Identify which cell holds the provided text, then report its (X, Y) central coordinate. 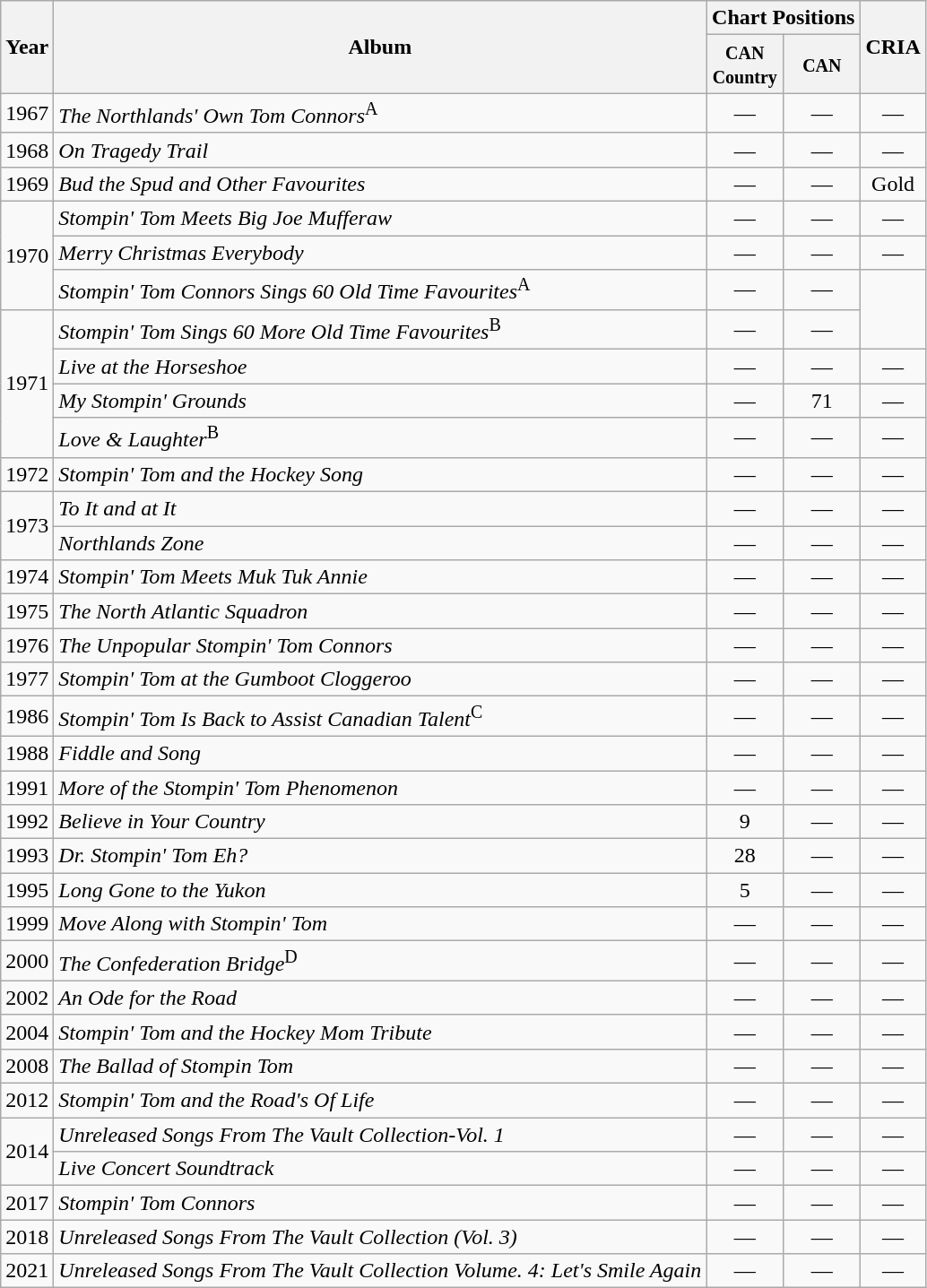
1970 (27, 256)
1972 (27, 474)
2008 (27, 1067)
Stompin' Tom and the Hockey Mom Tribute (380, 1032)
Chart Positions (784, 18)
Stompin' Tom Meets Muk Tuk Annie (380, 577)
1971 (27, 384)
5 (745, 890)
Album (380, 47)
1974 (27, 577)
Fiddle and Song (380, 753)
The Confederation BridgeD (380, 961)
Stompin' Tom Connors Sings 60 Old Time FavouritesA (380, 290)
2018 (27, 1237)
1995 (27, 890)
2021 (27, 1271)
1969 (27, 184)
More of the Stompin' Tom Phenomenon (380, 788)
1977 (27, 679)
Northlands Zone (380, 543)
1992 (27, 822)
Stompin' Tom Connors (380, 1203)
1991 (27, 788)
Unreleased Songs From The Vault Collection-Vol. 1 (380, 1135)
2012 (27, 1101)
Merry Christmas Everybody (380, 253)
Live at the Horseshoe (380, 367)
Stompin' Tom Sings 60 More Old Time FavouritesB (380, 330)
Believe in Your Country (380, 822)
Love & LaughterB (380, 437)
My Stompin' Grounds (380, 401)
1976 (27, 645)
1975 (27, 611)
The Ballad of Stompin Tom (380, 1067)
The Unpopular Stompin' Tom Connors (380, 645)
Stompin' Tom Is Back to Assist Canadian TalentC (380, 717)
CAN (822, 65)
Live Concert Soundtrack (380, 1169)
1967 (27, 113)
2004 (27, 1032)
2017 (27, 1203)
1986 (27, 717)
1999 (27, 924)
71 (822, 401)
CAN Country (745, 65)
Year (27, 47)
Stompin' Tom Meets Big Joe Mufferaw (380, 219)
CRIA (893, 47)
Dr. Stompin' Tom Eh? (380, 856)
Bud the Spud and Other Favourites (380, 184)
1973 (27, 526)
Unreleased Songs From The Vault Collection Volume. 4: Let's Smile Again (380, 1271)
1968 (27, 150)
9 (745, 822)
2014 (27, 1152)
Stompin' Tom and the Road's Of Life (380, 1101)
28 (745, 856)
1988 (27, 753)
To It and at It (380, 509)
Stompin' Tom at the Gumboot Cloggeroo (380, 679)
Gold (893, 184)
The North Atlantic Squadron (380, 611)
Stompin' Tom and the Hockey Song (380, 474)
On Tragedy Trail (380, 150)
2002 (27, 998)
Move Along with Stompin' Tom (380, 924)
1993 (27, 856)
2000 (27, 961)
The Northlands' Own Tom ConnorsA (380, 113)
Long Gone to the Yukon (380, 890)
Unreleased Songs From The Vault Collection (Vol. 3) (380, 1237)
An Ode for the Road (380, 998)
